Capture the cell that displays the provided text and extract its [X, Y] central coordinate. 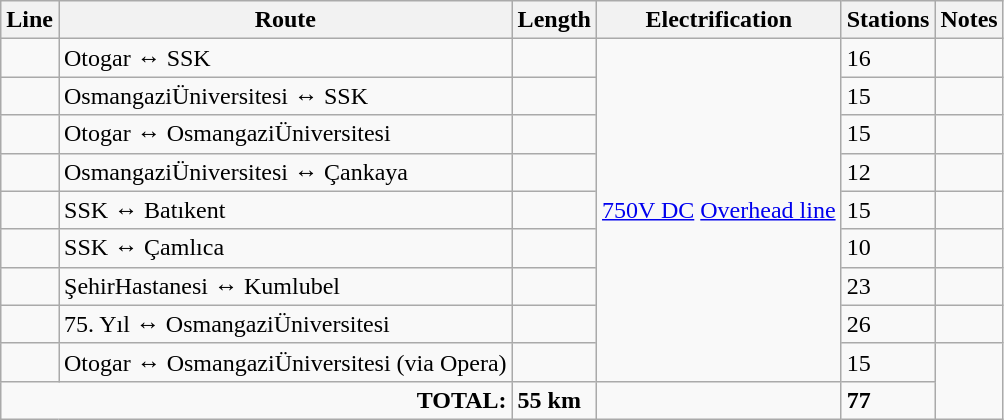
16 [888, 58]
Electrification [720, 20]
Stations [888, 20]
SSK ↔ Çamlıca [285, 248]
OsmangaziÜniversitesi ↔ Çankaya [285, 172]
Line [30, 20]
10 [888, 248]
TOTAL: [256, 400]
750V DC Overhead line [720, 210]
Otogar ↔ SSK [285, 58]
23 [888, 286]
SSK ↔ Batıkent [285, 210]
Route [285, 20]
26 [888, 324]
12 [888, 172]
Notes [969, 20]
55 km [554, 400]
Length [554, 20]
75. Yıl ↔ OsmangaziÜniversitesi [285, 324]
OsmangaziÜniversitesi ↔ SSK [285, 96]
Otogar ↔ OsmangaziÜniversitesi (via Opera) [285, 362]
ŞehirHastanesi ↔ Kumlubel [285, 286]
Otogar ↔ OsmangaziÜniversitesi [285, 134]
77 [888, 400]
